Scan for the cell matching the given text and deliver its [x, y] coordinate at center. 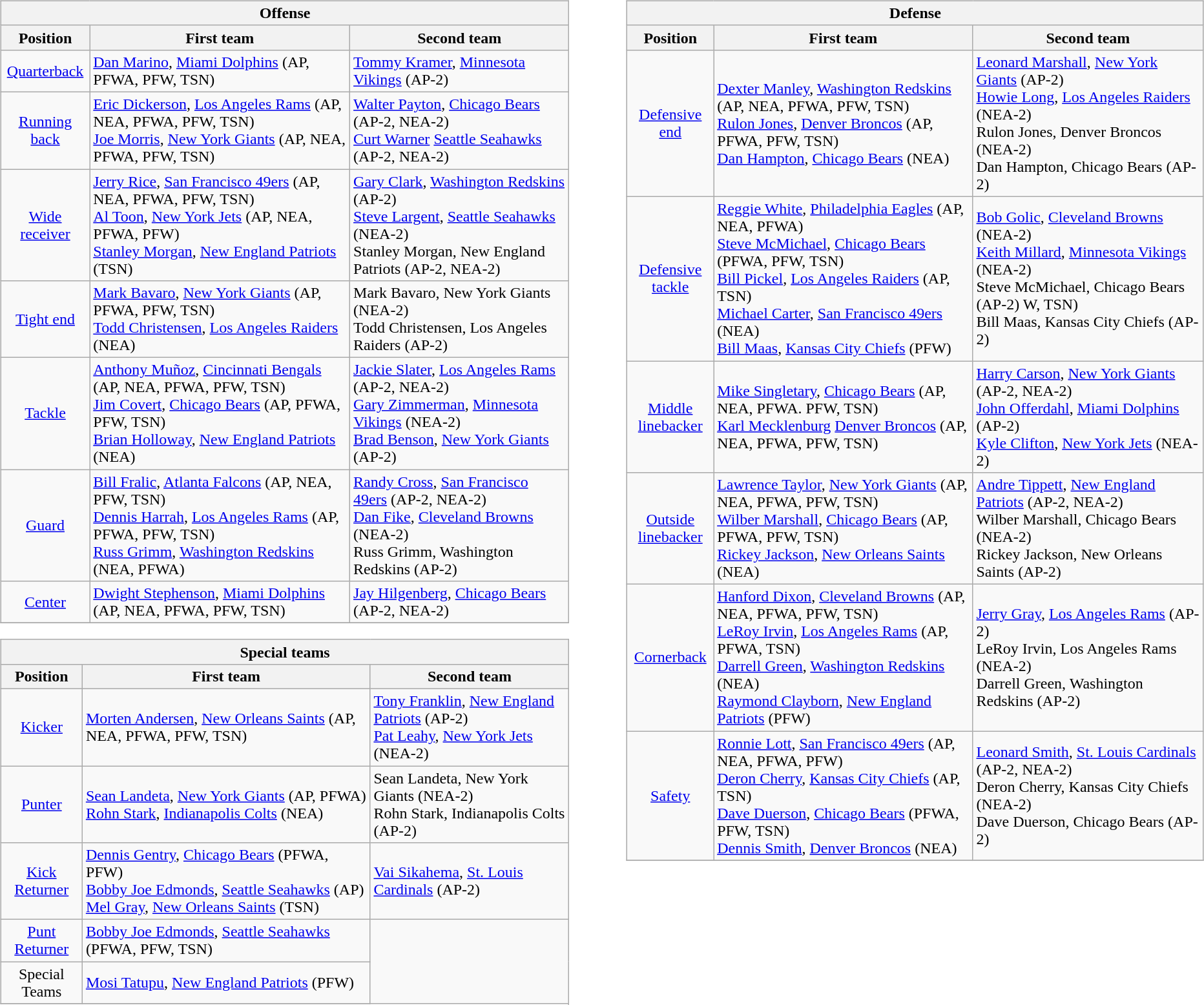
Jay Hilgenberg, Chicago Bears (AP-2, NEA-2) [460, 602]
Bill Fralic, Atlanta Falcons (AP, NEA, PFW, TSN) Dennis Harrah, Los Angeles Rams (AP, PFWA, PFW, TSN) Russ Grimm, Washington Redskins (NEA, PFWA) [220, 526]
Outside linebacker [670, 528]
Dan Marino, Miami Dolphins (AP, PFWA, PFW, TSN) [220, 71]
Tony Franklin, New England Patriots (AP-2) Pat Leahy, New York Jets (NEA-2) [470, 727]
Defensive end [670, 123]
Mike Singletary, Chicago Bears (AP, NEA, PFWA. PFW, TSN) Karl Mecklenburg Denver Broncos (AP, NEA, PFWA, PFW, TSN) [844, 416]
Sean Landeta, New York Giants (NEA-2) Rohn Stark, Indianapolis Colts (AP-2) [470, 805]
Tommy Kramer, Minnesota Vikings (AP-2) [460, 71]
Gary Clark, Washington Redskins (AP-2) Steve Largent, Seattle Seahawks (NEA-2) Stanley Morgan, New England Patriots (AP-2, NEA-2) [460, 225]
Walter Payton, Chicago Bears (AP-2, NEA-2) Curt Warner Seattle Seahawks (AP-2, NEA-2) [460, 130]
Harry Carson, New York Giants (AP-2, NEA-2) John Offerdahl, Miami Dolphins (AP-2) Kyle Clifton, New York Jets (NEA-2) [1088, 416]
Defense [915, 13]
Mark Bavaro, New York Giants (AP, PFWA, PFW, TSN) Todd Christensen, Los Angeles Raiders (NEA) [220, 319]
Mark Bavaro, New York Giants (NEA-2) Todd Christensen, Los Angeles Raiders (AP-2) [460, 319]
Mosi Tatupu, New England Patriots (PFW) [226, 983]
Dexter Manley, Washington Redskins (AP, NEA, PFWA, PFW, TSN) Rulon Jones, Denver Broncos (AP, PFWA, PFW, TSN) Dan Hampton, Chicago Bears (NEA) [844, 123]
Jerry Gray, Los Angeles Rams (AP-2) LeRoy Irvin, Los Angeles Rams (NEA-2) Darrell Green, Washington Redskins (AP-2) [1088, 658]
Middle linebacker [670, 416]
Wide receiver [45, 225]
Leonard Smith, St. Louis Cardinals (AP-2, NEA-2) Deron Cherry, Kansas City Chiefs (NEA-2) Dave Duerson, Chicago Bears (AP-2) [1088, 796]
Defensive tackle [670, 278]
Special Teams [41, 983]
Andre Tippett, New England Patriots (AP-2, NEA-2) Wilber Marshall, Chicago Bears (NEA-2) Rickey Jackson, New Orleans Saints (AP-2) [1088, 528]
Tight end [45, 319]
Sean Landeta, New York Giants (AP, PFWA) Rohn Stark, Indianapolis Colts (NEA) [226, 805]
Punter [41, 805]
Randy Cross, San Francisco 49ers (AP-2, NEA-2) Dan Fike, Cleveland Browns (NEA-2) Russ Grimm, Washington Redskins (AP-2) [460, 526]
Vai Sikahema, St. Louis Cardinals (AP-2) [470, 881]
Dennis Gentry, Chicago Bears (PFWA, PFW) Bobby Joe Edmonds, Seattle Seahawks (AP) Mel Gray, New Orleans Saints (TSN) [226, 881]
Safety [670, 796]
Jackie Slater, Los Angeles Rams (AP-2, NEA-2) Gary Zimmerman, Minnesota Vikings (NEA-2) Brad Benson, New York Giants (AP-2) [460, 413]
Eric Dickerson, Los Angeles Rams (AP, NEA, PFWA, PFW, TSN) Joe Morris, New York Giants (AP, NEA, PFWA, PFW, TSN) [220, 130]
Special teams [285, 652]
Dwight Stephenson, Miami Dolphins (AP, NEA, PFWA, PFW, TSN) [220, 602]
Offense [285, 13]
Anthony Muñoz, Cincinnati Bengals (AP, NEA, PFWA, PFW, TSN) Jim Covert, Chicago Bears (AP, PFWA, PFW, TSN) Brian Holloway, New England Patriots (NEA) [220, 413]
Jerry Rice, San Francisco 49ers (AP, NEA, PFWA, PFW, TSN) Al Toon, New York Jets (AP, NEA, PFWA, PFW) Stanley Morgan, New England Patriots (TSN) [220, 225]
Center [45, 602]
Guard [45, 526]
Running back [45, 130]
Morten Andersen, New Orleans Saints (AP, NEA, PFWA, PFW, TSN) [226, 727]
Bobby Joe Edmonds, Seattle Seahawks (PFWA, PFW, TSN) [226, 940]
Cornerback [670, 658]
Punt Returner [41, 940]
Tackle [45, 413]
Kick Returner [41, 881]
Quarterback [45, 71]
Kicker [41, 727]
